Provide the [X, Y] coordinate of the cell's center where the given text is located.  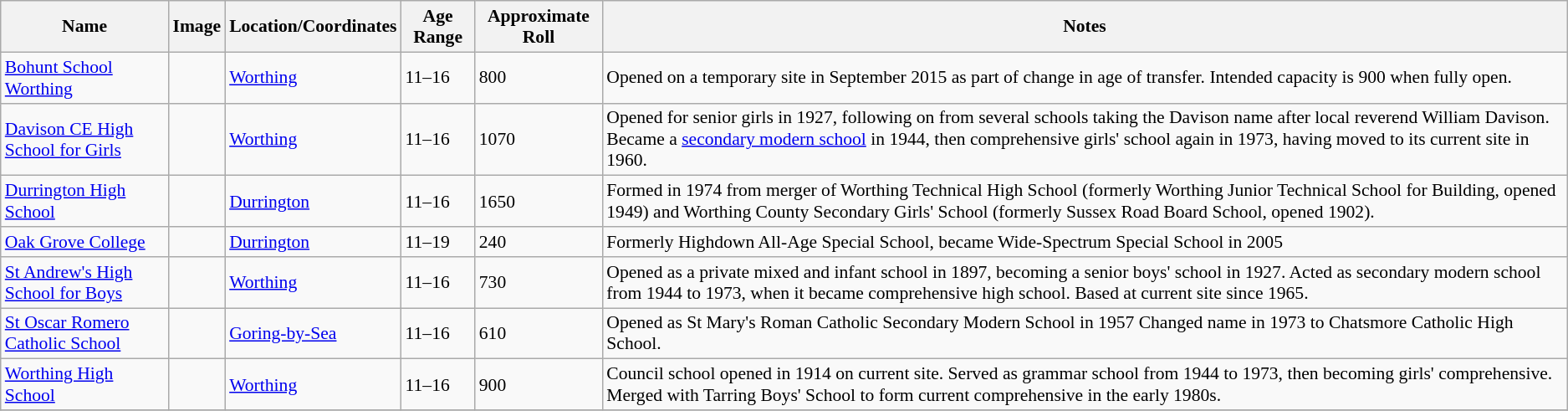
Durrington High School [85, 201]
Image [197, 27]
Notes [1084, 27]
Opened as St Mary's Roman Catholic Secondary Modern School in 1957 Changed name in 1973 to Chatsmore Catholic High School. [1084, 333]
Location/Coordinates [313, 27]
730 [539, 283]
1650 [539, 201]
11–19 [438, 242]
900 [539, 385]
Approximate Roll [539, 27]
Formerly Highdown All-Age Special School, became Wide-Spectrum Special School in 2005 [1084, 242]
Name [85, 27]
St Andrew's High School for Boys [85, 283]
Goring-by-Sea [313, 333]
Bohunt School Worthing [85, 77]
Opened on a temporary site in September 2015 as part of change in age of transfer. Intended capacity is 900 when fully open. [1084, 77]
St Oscar Romero Catholic School [85, 333]
Age Range [438, 27]
610 [539, 333]
240 [539, 242]
Davison CE High School for Girls [85, 139]
Worthing High School [85, 385]
Oak Grove College [85, 242]
1070 [539, 139]
800 [539, 77]
